For the text-containing cell, return its midpoint in [x, y] coordinate format. 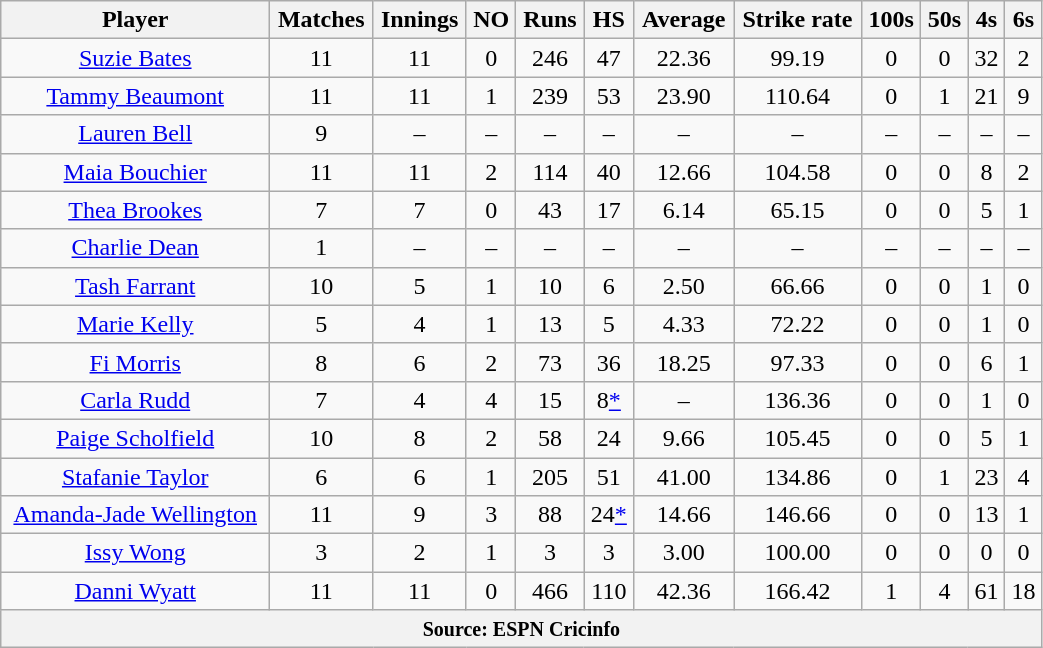
50s [944, 20]
41.00 [684, 477]
12.66 [684, 172]
73 [550, 362]
6s [1024, 20]
166.42 [798, 591]
110.64 [798, 96]
53 [609, 96]
21 [986, 96]
Matches [322, 20]
Amanda-Jade Wellington [136, 515]
134.86 [798, 477]
6.14 [684, 210]
65.15 [798, 210]
Charlie Dean [136, 248]
Thea Brookes [136, 210]
2.50 [684, 286]
246 [550, 58]
14.66 [684, 515]
Lauren Bell [136, 134]
99.19 [798, 58]
239 [550, 96]
100.00 [798, 553]
Tash Farrant [136, 286]
Maia Bouchier [136, 172]
Runs [550, 20]
47 [609, 58]
Issy Wong [136, 553]
Innings [420, 20]
Source: ESPN Cricinfo [522, 629]
18.25 [684, 362]
4s [986, 20]
24 [609, 438]
4.33 [684, 324]
Carla Rudd [136, 400]
Danni Wyatt [136, 591]
3.00 [684, 553]
NO [491, 20]
61 [986, 591]
Stafanie Taylor [136, 477]
466 [550, 591]
Marie Kelly [136, 324]
105.45 [798, 438]
17 [609, 210]
146.66 [798, 515]
24* [609, 515]
136.36 [798, 400]
Strike rate [798, 20]
100s [891, 20]
205 [550, 477]
36 [609, 362]
97.33 [798, 362]
9.66 [684, 438]
Player [136, 20]
Tammy Beaumont [136, 96]
72.22 [798, 324]
32 [986, 58]
Fi Morris [136, 362]
40 [609, 172]
22.36 [684, 58]
Average [684, 20]
51 [609, 477]
110 [609, 591]
23.90 [684, 96]
Suzie Bates [136, 58]
43 [550, 210]
66.66 [798, 286]
42.36 [684, 591]
114 [550, 172]
104.58 [798, 172]
23 [986, 477]
58 [550, 438]
Paige Scholfield [136, 438]
18 [1024, 591]
15 [550, 400]
8* [609, 400]
88 [550, 515]
HS [609, 20]
